Scan for the cell matching the given text and deliver its (x, y) coordinate at center. 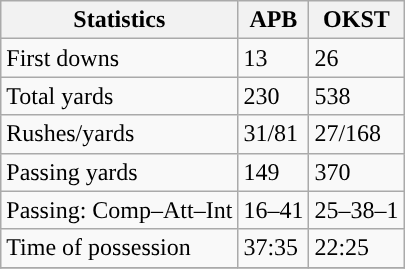
27/168 (356, 134)
149 (274, 172)
Rushes/yards (120, 134)
538 (356, 96)
Passing yards (120, 172)
Statistics (120, 20)
25–38–1 (356, 210)
31/81 (274, 134)
37:35 (274, 248)
First downs (120, 58)
370 (356, 172)
230 (274, 96)
APB (274, 20)
26 (356, 58)
16–41 (274, 210)
Time of possession (120, 248)
Passing: Comp–Att–Int (120, 210)
22:25 (356, 248)
Total yards (120, 96)
13 (274, 58)
OKST (356, 20)
